Provide the [X, Y] coordinate of the cell's center where the given text is located.  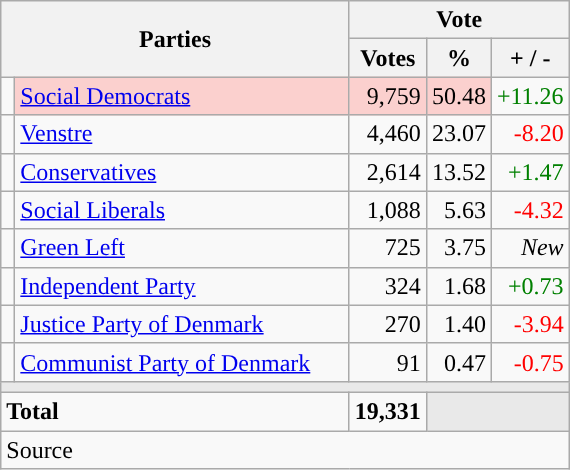
Green Left [182, 248]
13.52 [458, 172]
1,088 [388, 210]
-0.75 [530, 362]
Total [176, 411]
Venstre [182, 134]
-3.94 [530, 324]
Parties [176, 39]
23.07 [458, 134]
4,460 [388, 134]
270 [388, 324]
-8.20 [530, 134]
2,614 [388, 172]
Source [285, 449]
-4.32 [530, 210]
Independent Party [182, 286]
Communist Party of Denmark [182, 362]
0.47 [458, 362]
50.48 [458, 96]
Social Liberals [182, 210]
1.40 [458, 324]
+0.73 [530, 286]
Conservatives [182, 172]
% [458, 58]
Vote [459, 20]
3.75 [458, 248]
5.63 [458, 210]
9,759 [388, 96]
19,331 [388, 411]
Justice Party of Denmark [182, 324]
725 [388, 248]
New [530, 248]
324 [388, 286]
1.68 [458, 286]
Social Democrats [182, 96]
+1.47 [530, 172]
91 [388, 362]
Votes [388, 58]
+11.26 [530, 96]
+ / - [530, 58]
